Pinpoint the cell where the given text exists, returning its [X, Y] midpoint coordinate. 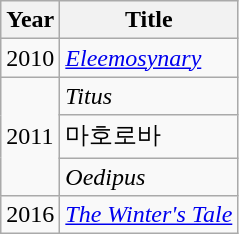
2011 [30, 136]
2016 [30, 215]
Title [149, 20]
Eleemosynary [149, 58]
2010 [30, 58]
The Winter's Tale [149, 215]
Titus [149, 96]
Year [30, 20]
마호로바 [149, 136]
Oedipus [149, 177]
